Provide the (x, y) coordinate of the cell's center where the given text is located.  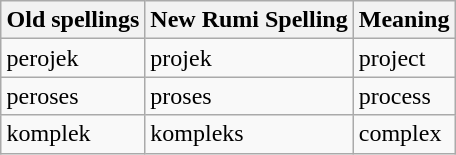
Meaning (404, 20)
project (404, 58)
perojek (73, 58)
complex (404, 134)
peroses (73, 96)
New Rumi Spelling (249, 20)
proses (249, 96)
Old spellings (73, 20)
projek (249, 58)
kompleks (249, 134)
process (404, 96)
komplek (73, 134)
